Identify which cell holds the provided text, then report its [x, y] central coordinate. 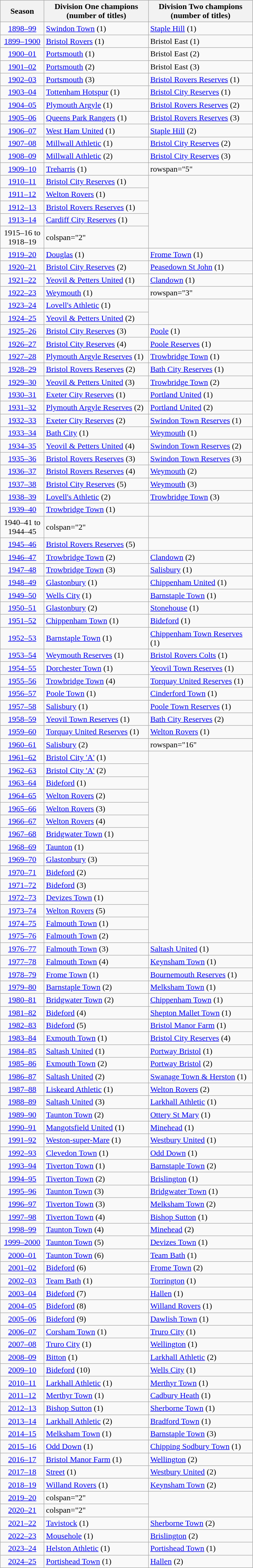
Taunton Town (3) [97, 1191]
Lovell's Athletic (2) [97, 497]
1991–92 [22, 1140]
1995–96 [22, 1191]
1906–07 [22, 130]
Taunton Town (4) [97, 1230]
Bath City Reserves (1) [200, 369]
Hallen (2) [200, 1561]
rowspan="16" [200, 745]
Welton Rovers (5) [97, 911]
2018–19 [22, 1485]
1969–70 [22, 860]
2000–01 [22, 1255]
2009–10 [22, 1370]
1978–79 [22, 974]
Division Two champions (number of titles) [200, 11]
1982–83 [22, 1026]
1935–36 [22, 459]
2024–25 [22, 1561]
Keynsham Town (2) [200, 1485]
1933–34 [22, 433]
2015–16 [22, 1447]
Portland United (2) [200, 408]
Portland United (1) [200, 395]
Swindon Town Reserves (3) [200, 459]
Helston Athletic (1) [97, 1549]
1956–57 [22, 694]
West Ham United (1) [97, 130]
1915–16 to 1918–19 [22, 237]
2002–03 [22, 1281]
Bideford (10) [97, 1370]
Season [22, 11]
Falmouth Town (3) [97, 949]
1966–67 [22, 821]
1968–69 [22, 847]
1900–01 [22, 54]
Barnstaple Town (3) [200, 1434]
Portsmouth (3) [97, 79]
1962–63 [22, 770]
1952–53 [22, 638]
1998–99 [22, 1230]
1947–48 [22, 570]
Weymouth Reserves (1) [97, 655]
2021–22 [22, 1523]
1954–55 [22, 668]
2014–15 [22, 1434]
Sherborne Town (2) [200, 1523]
1939–40 [22, 510]
Falmouth Town (1) [97, 923]
Mangotsfield United (1) [97, 1127]
Glastonbury (2) [97, 608]
rowspan="3" [200, 293]
1973–74 [22, 911]
1987–88 [22, 1089]
1902–03 [22, 79]
1920–21 [22, 267]
Plymouth Argyle (1) [97, 105]
1923–24 [22, 305]
Stonehouse (1) [200, 608]
1960–61 [22, 745]
Swindon Town (1) [97, 28]
Sherborne Town (1) [200, 1408]
Bristol Rovers (1) [97, 41]
1959–60 [22, 732]
Bideford (9) [97, 1319]
1903–04 [22, 92]
Peasedown St John (1) [200, 267]
1940–41 to 1944–45 [22, 527]
1999–2000 [22, 1242]
Portway Bristol (1) [200, 1051]
Yeovil & Petters United (2) [97, 318]
Treharris (1) [97, 169]
1926–27 [22, 344]
1964–65 [22, 796]
1911–12 [22, 194]
1936–37 [22, 471]
Swindon Town Reserves (2) [200, 446]
Exmouth Town (1) [97, 1038]
2011–12 [22, 1395]
1986–87 [22, 1077]
2016–17 [22, 1459]
1899–1900 [22, 41]
Saltash United (2) [97, 1077]
1996–97 [22, 1204]
1976–77 [22, 949]
1929–30 [22, 382]
Taunton (1) [97, 847]
1961–62 [22, 757]
Weymouth (2) [200, 471]
Liskeard Athletic (1) [97, 1089]
Bath City Reserves (2) [200, 719]
Tiverton Town (2) [97, 1178]
1905–06 [22, 118]
Bideford (5) [97, 1026]
Trowbridge Town (4) [97, 681]
1932–33 [22, 420]
1921–22 [22, 280]
Bristol East (3) [200, 67]
1983–84 [22, 1038]
Street (1) [97, 1472]
Bridgwater Town (2) [97, 1000]
1907–08 [22, 143]
Falmouth Town (2) [97, 936]
1977–78 [22, 962]
Welton Rovers (3) [97, 808]
Tiverton Town (1) [97, 1166]
Bideford (3) [97, 885]
Clandown (2) [200, 557]
Weston-super-Mare (1) [97, 1140]
Bristol Rovers Colts (1) [200, 655]
Wellington (1) [200, 1344]
1970–71 [22, 872]
Bristol Rovers Reserves (4) [97, 471]
Division One champions (number of titles) [97, 11]
Minehead (2) [200, 1230]
Bristol East (1) [200, 41]
1919–20 [22, 254]
Wellington (2) [200, 1459]
Bristol City 'A' (1) [97, 757]
Glastonbury (1) [97, 582]
Taunton Town (6) [97, 1255]
Poole Reserves (1) [200, 344]
1985–86 [22, 1064]
2008–09 [22, 1357]
Poole Town Reserves (1) [200, 706]
Queens Park Rangers (1) [97, 118]
Lovell's Athletic (1) [97, 305]
2007–08 [22, 1344]
Melksham Town (2) [200, 1204]
Bideford (4) [97, 1013]
2019–20 [22, 1498]
Westbury United (1) [200, 1140]
Staple Hill (2) [200, 130]
1909–10 [22, 169]
1989–90 [22, 1115]
Bristol City Reserves (5) [97, 484]
1934–35 [22, 446]
1949–50 [22, 595]
1928–29 [22, 369]
2006–07 [22, 1332]
2004–05 [22, 1306]
2010–11 [22, 1383]
2005–06 [22, 1319]
1953–54 [22, 655]
Plymouth Argyle Reserves (1) [97, 356]
Minehead (1) [200, 1127]
Tiverton Town (4) [97, 1217]
Clevedon Town (1) [97, 1153]
1957–58 [22, 706]
2022–23 [22, 1536]
1937–38 [22, 484]
Shepton Mallet Town (1) [200, 1013]
1958–59 [22, 719]
Westbury United (2) [200, 1472]
Bath City (1) [97, 433]
1963–64 [22, 783]
Bradford Town (1) [200, 1421]
1993–94 [22, 1166]
Portway Bristol (2) [200, 1064]
Clandown (1) [200, 280]
1930–31 [22, 395]
Tiverton Town (3) [97, 1204]
1913–14 [22, 220]
1931–32 [22, 408]
1967–68 [22, 834]
Mousehole (1) [97, 1536]
Taunton Town (5) [97, 1242]
Yeovil & Petters United (1) [97, 280]
Brislington (1) [200, 1178]
1948–49 [22, 582]
1901–02 [22, 67]
1910–11 [22, 182]
1912–13 [22, 207]
Ottery St Mary (1) [200, 1115]
Chippenham United (1) [200, 582]
Tottenham Hotspur (1) [97, 92]
Plymouth Argyle Reserves (2) [97, 408]
1898–99 [22, 28]
Exmouth Town (2) [97, 1064]
1979–80 [22, 987]
Cadbury Heath (1) [200, 1395]
1908–09 [22, 156]
2017–18 [22, 1472]
1924–25 [22, 318]
Bristol East (2) [200, 54]
1981–82 [22, 1013]
Bitton (1) [97, 1357]
1927–28 [22, 356]
Poole Town (1) [97, 694]
Cardiff City Reserves (1) [97, 220]
Yeovil & Petters United (4) [97, 446]
2012–13 [22, 1408]
Swanage Town & Herston (1) [200, 1077]
Falmouth Town (4) [97, 962]
1984–85 [22, 1051]
Portsmouth (2) [97, 67]
Chipping Sodbury Town (1) [200, 1447]
1945–46 [22, 544]
1972–73 [22, 898]
1974–75 [22, 923]
Millwall Athletic (2) [97, 156]
2003–04 [22, 1293]
Bideford (8) [97, 1306]
Weymouth (3) [200, 484]
1971–72 [22, 885]
Bideford (7) [97, 1293]
Chippenham Town Reserves (1) [200, 638]
1965–66 [22, 808]
2013–14 [22, 1421]
Yeovil & Petters United (3) [97, 382]
Salisbury (2) [97, 745]
Hallen (1) [200, 1293]
1922–23 [22, 293]
Exeter City Reserves (1) [97, 395]
Dawlish Town (1) [200, 1319]
rowspan="5" [200, 169]
1980–81 [22, 1000]
1904–05 [22, 105]
Bristol Rovers Reserves (5) [97, 544]
2023–24 [22, 1549]
1938–39 [22, 497]
Poole (1) [200, 331]
2001–02 [22, 1268]
Bournemouth Reserves (1) [200, 974]
2020–21 [22, 1510]
Dorchester Town (1) [97, 668]
Brislington (2) [200, 1536]
Cinderford Town (1) [200, 694]
Torrington (1) [200, 1281]
Douglas (1) [97, 254]
Tavistock (1) [97, 1523]
1997–98 [22, 1217]
1950–51 [22, 608]
1992–93 [22, 1153]
Portsmouth (1) [97, 54]
Glastonbury (3) [97, 860]
Frome Town (2) [200, 1268]
Millwall Athletic (1) [97, 143]
Staple Hill (1) [200, 28]
1951–52 [22, 621]
1975–76 [22, 936]
1925–26 [22, 331]
1994–95 [22, 1178]
1988–89 [22, 1102]
Bideford (2) [97, 872]
Taunton Town (2) [97, 1115]
1946–47 [22, 557]
Welton Rovers (4) [97, 821]
Saltash United (3) [97, 1102]
Corsham Town (1) [97, 1332]
1990–91 [22, 1127]
Keynsham Town (1) [200, 962]
Bristol City 'A' (2) [97, 770]
Bideford (6) [97, 1268]
1955–56 [22, 681]
Swindon Town Reserves (1) [200, 420]
Exeter City Reserves (2) [97, 420]
